Locate the cell with the specified text and output its (x, y) center coordinate. 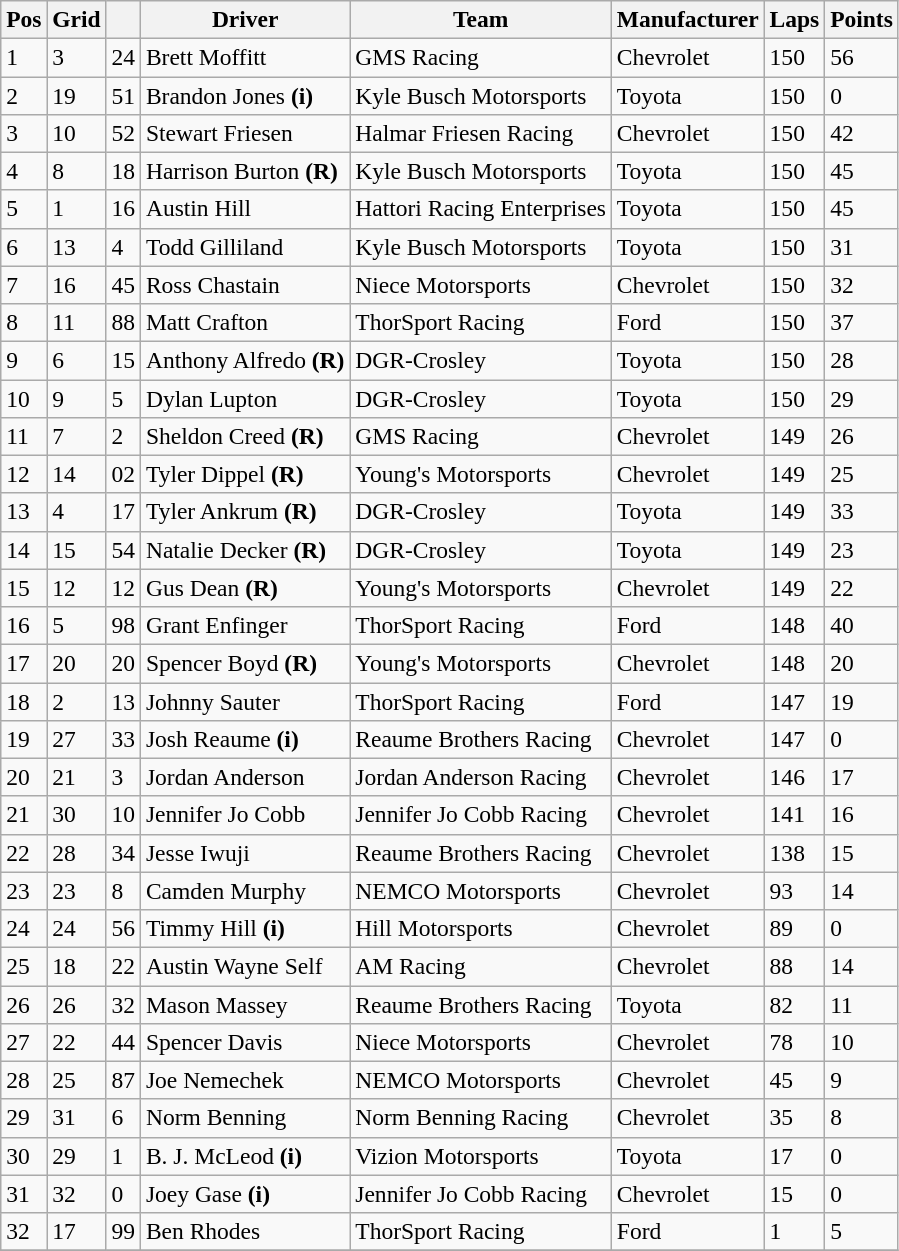
B. J. McLeod (i) (244, 1156)
Austin Hill (244, 209)
99 (123, 1231)
146 (794, 777)
Timmy Hill (i) (244, 928)
44 (123, 1042)
Brandon Jones (i) (244, 95)
51 (123, 95)
Jennifer Jo Cobb (244, 815)
37 (862, 322)
Ben Rhodes (244, 1231)
Hattori Racing Enterprises (481, 209)
Tyler Ankrum (R) (244, 512)
Harrison Burton (R) (244, 171)
Driver (244, 19)
Norm Benning Racing (481, 1118)
Norm Benning (244, 1118)
Manufacturer (688, 19)
138 (794, 853)
Grant Enfinger (244, 625)
89 (794, 928)
Tyler Dippel (R) (244, 474)
Camden Murphy (244, 891)
Mason Massey (244, 1004)
82 (794, 1004)
52 (123, 133)
Halmar Friesen Racing (481, 133)
Jordan Anderson Racing (481, 777)
87 (123, 1080)
02 (123, 474)
Todd Gilliland (244, 247)
Josh Reaume (i) (244, 739)
Laps (794, 19)
Matt Crafton (244, 322)
Hill Motorsports (481, 928)
93 (794, 891)
Pos (24, 19)
Points (862, 19)
Johnny Sauter (244, 701)
Spencer Boyd (R) (244, 663)
Natalie Decker (R) (244, 550)
40 (862, 625)
Vizion Motorsports (481, 1156)
Austin Wayne Self (244, 966)
Anthony Alfredo (R) (244, 360)
Stewart Friesen (244, 133)
42 (862, 133)
141 (794, 815)
Spencer Davis (244, 1042)
54 (123, 550)
Sheldon Creed (R) (244, 436)
Jesse Iwuji (244, 853)
Joey Gase (i) (244, 1194)
Brett Moffitt (244, 57)
Team (481, 19)
78 (794, 1042)
35 (794, 1118)
Ross Chastain (244, 285)
98 (123, 625)
Grid (76, 19)
Jordan Anderson (244, 777)
34 (123, 853)
Gus Dean (R) (244, 588)
Dylan Lupton (244, 398)
AM Racing (481, 966)
Joe Nemechek (244, 1080)
